Find where the given text appears and provide that cell's center as [X, Y] coordinate. 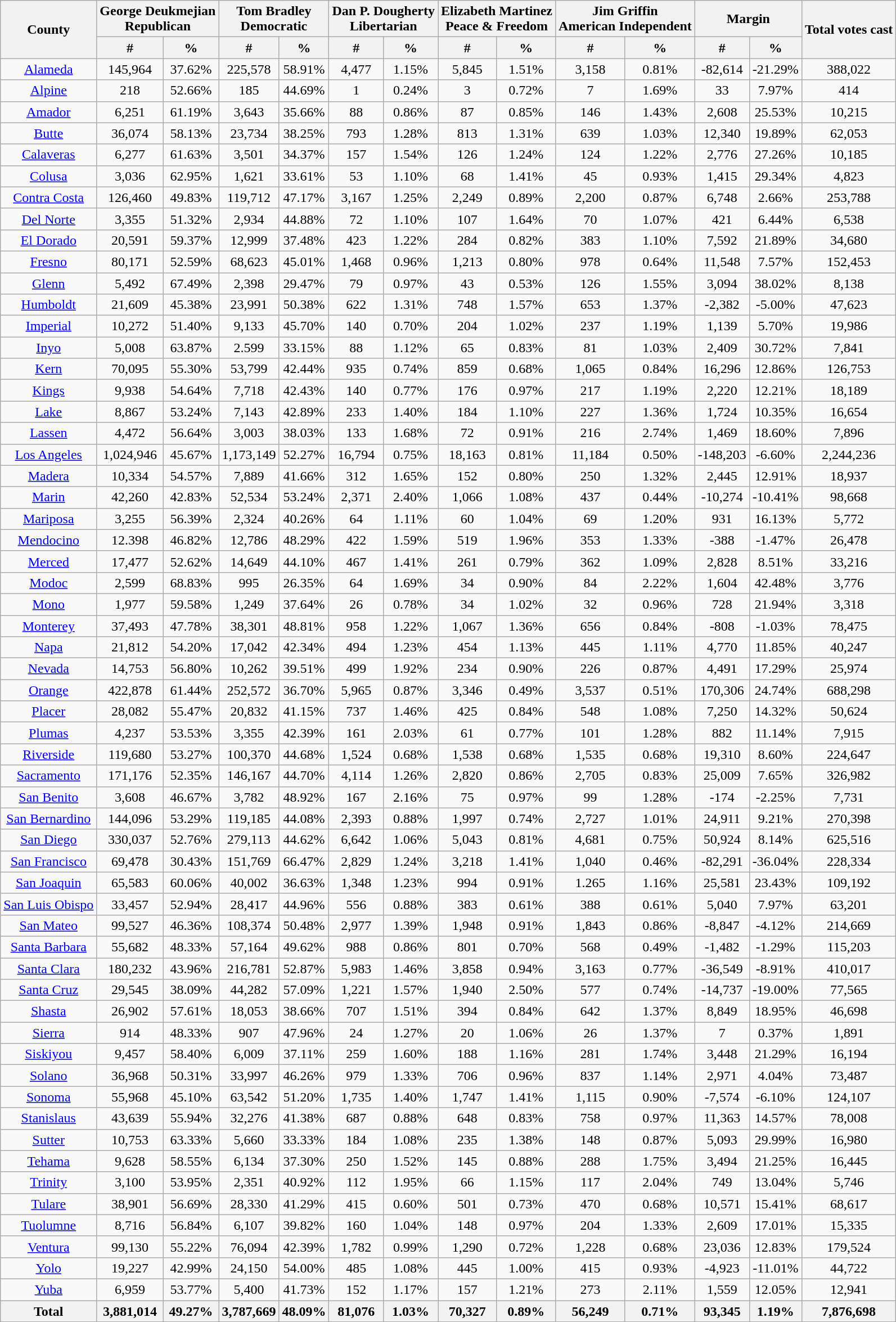
50,624 [849, 712]
7,841 [849, 348]
28,082 [130, 712]
101 [591, 733]
George DeukmejianRepublican [157, 19]
43.96% [191, 968]
12,340 [722, 133]
56.84% [191, 1225]
5,093 [722, 1140]
45 [591, 176]
2.04% [660, 1182]
41.29% [304, 1204]
15.41% [775, 1204]
7,250 [722, 712]
47.17% [304, 197]
21.89% [775, 240]
7.65% [775, 776]
107 [467, 219]
16,194 [849, 1054]
12.21% [775, 390]
-388 [722, 540]
37.64% [304, 604]
Mariposa [48, 519]
2,445 [722, 476]
32 [591, 604]
33,216 [849, 561]
312 [357, 476]
8,867 [130, 412]
2,977 [357, 925]
145 [467, 1161]
9,628 [130, 1161]
Lake [48, 412]
-10,274 [722, 497]
4,237 [130, 733]
2,220 [722, 390]
10,753 [130, 1140]
San Diego [48, 840]
48.81% [304, 626]
0.60% [411, 1204]
3,255 [130, 519]
281 [591, 1054]
52.66% [191, 91]
1.95% [411, 1182]
2,608 [722, 112]
1.60% [411, 1054]
737 [357, 712]
0.94% [526, 968]
33.33% [304, 1140]
43 [467, 283]
44.10% [304, 561]
Siskiyou [48, 1054]
21,609 [130, 305]
44.69% [304, 91]
63,542 [249, 1097]
5,983 [357, 968]
160 [357, 1225]
326,982 [849, 776]
County [48, 29]
758 [591, 1118]
4,770 [722, 647]
1,065 [591, 369]
656 [591, 626]
36,968 [130, 1076]
San Bernardino [48, 819]
56.69% [191, 1204]
19,986 [849, 326]
0.50% [660, 455]
10,334 [130, 476]
10,215 [849, 112]
1,213 [467, 262]
-8,847 [722, 925]
San Francisco [48, 861]
38,301 [249, 626]
935 [357, 369]
24,911 [722, 819]
1.26% [411, 776]
0.51% [660, 690]
68 [467, 176]
-1.47% [775, 540]
995 [249, 583]
-7,574 [722, 1097]
48.29% [304, 540]
5,492 [130, 283]
568 [591, 947]
84 [591, 583]
1,735 [357, 1097]
1,040 [591, 861]
4,114 [357, 776]
76,094 [249, 1247]
San Luis Obispo [48, 904]
2,727 [591, 819]
1.52% [411, 1161]
53.29% [191, 819]
79 [357, 283]
2.16% [411, 797]
6.44% [775, 219]
25,009 [722, 776]
70,327 [467, 1311]
46.26% [304, 1076]
1.01% [660, 819]
1.07% [660, 219]
68.83% [191, 583]
1.39% [411, 925]
216,781 [249, 968]
2,200 [591, 197]
-174 [722, 797]
48.92% [304, 797]
1.43% [660, 112]
54.20% [191, 647]
Trinity [48, 1182]
216 [591, 433]
Shasta [48, 1011]
53,799 [249, 369]
39.82% [304, 1225]
10,262 [249, 669]
625,516 [849, 840]
1.38% [526, 1140]
69,478 [130, 861]
18,189 [849, 390]
Calaveras [48, 155]
2.599 [249, 348]
648 [467, 1118]
42.83% [191, 497]
1.68% [411, 433]
167 [357, 797]
4,491 [722, 669]
10,571 [722, 1204]
59.58% [191, 604]
793 [357, 133]
93,345 [722, 1311]
519 [467, 540]
214,669 [849, 925]
44.62% [304, 840]
9.21% [775, 819]
3,346 [467, 690]
7,889 [249, 476]
24,150 [249, 1268]
Merced [48, 561]
-2.25% [775, 797]
6,538 [849, 219]
501 [467, 1204]
36.63% [304, 883]
29.34% [775, 176]
28,417 [249, 904]
161 [357, 733]
1,348 [357, 883]
42.43% [304, 390]
12.86% [775, 369]
1.74% [660, 1054]
3,036 [130, 176]
4.04% [775, 1076]
3,501 [249, 155]
52.94% [191, 904]
218 [130, 91]
50.48% [304, 925]
San Benito [48, 797]
18,163 [467, 455]
81 [591, 348]
414 [849, 91]
-4.12% [775, 925]
35.66% [304, 112]
7,876,698 [849, 1311]
-36,549 [722, 968]
52.87% [304, 968]
12,941 [849, 1289]
499 [357, 669]
5.70% [775, 326]
52,534 [249, 497]
81,076 [357, 1311]
422,878 [130, 690]
859 [467, 369]
485 [357, 1268]
-1,482 [722, 947]
-808 [722, 626]
50,924 [722, 840]
8.14% [775, 840]
-10.41% [775, 497]
3,003 [249, 433]
0.44% [660, 497]
Mono [48, 604]
41.15% [304, 712]
70,095 [130, 369]
-82,614 [722, 69]
2.50% [526, 990]
11,548 [722, 262]
69 [591, 519]
1.13% [526, 647]
2,351 [249, 1182]
25,974 [849, 669]
11.85% [775, 647]
470 [591, 1204]
3,218 [467, 861]
1.21% [526, 1289]
425 [467, 712]
1.14% [660, 1076]
978 [591, 262]
6,107 [249, 1225]
100,370 [249, 754]
45.67% [191, 455]
233 [357, 412]
1.25% [411, 197]
Glenn [48, 283]
171,176 [130, 776]
44.96% [304, 904]
2,829 [357, 861]
Lassen [48, 433]
1 [357, 91]
152,453 [849, 262]
7,718 [249, 390]
0.64% [660, 262]
1.54% [411, 155]
-14,737 [722, 990]
San Mateo [48, 925]
5,772 [849, 519]
273 [591, 1289]
1,621 [249, 176]
14.32% [775, 712]
3,318 [849, 604]
Santa Cruz [48, 990]
56,249 [591, 1311]
1.00% [526, 1268]
21.29% [775, 1054]
48.09% [304, 1311]
8.60% [775, 754]
Tulare [48, 1204]
Yuba [48, 1289]
Contra Costa [48, 197]
14.57% [775, 1118]
548 [591, 712]
639 [591, 133]
45.38% [191, 305]
1,290 [467, 1247]
1.12% [411, 348]
Sonoma [48, 1097]
Elizabeth MartinezPeace & Freedom [496, 19]
55.30% [191, 369]
1,948 [467, 925]
119,712 [249, 197]
49.62% [304, 947]
388 [591, 904]
144,096 [130, 819]
50.38% [304, 305]
52.27% [304, 455]
38.02% [775, 283]
80,171 [130, 262]
27.26% [775, 155]
65,583 [130, 883]
2,324 [249, 519]
40.92% [304, 1182]
62,053 [849, 133]
1,940 [467, 990]
45.70% [304, 326]
24 [357, 1033]
Ventura [48, 1247]
653 [591, 305]
Napa [48, 647]
1,782 [357, 1247]
57.61% [191, 1011]
78,008 [849, 1118]
-1.03% [775, 626]
16,654 [849, 412]
55.94% [191, 1118]
749 [722, 1182]
16,296 [722, 369]
6,959 [130, 1289]
801 [467, 947]
El Dorado [48, 240]
11,363 [722, 1118]
42.48% [775, 583]
44,722 [849, 1268]
Inyo [48, 348]
33,997 [249, 1076]
180,232 [130, 968]
Amador [48, 112]
3,608 [130, 797]
40,002 [249, 883]
62.95% [191, 176]
1,524 [357, 754]
7,143 [249, 412]
47.96% [304, 1033]
14,649 [249, 561]
68,623 [249, 262]
60 [467, 519]
3,158 [591, 69]
813 [467, 133]
270,398 [849, 819]
1.65% [411, 476]
126,753 [849, 369]
907 [249, 1033]
228,334 [849, 861]
117 [591, 1182]
237 [591, 326]
4,681 [591, 840]
56.39% [191, 519]
494 [357, 647]
0.99% [411, 1247]
49.83% [191, 197]
2.11% [660, 1289]
146,167 [249, 776]
38,901 [130, 1204]
1,538 [467, 754]
3,858 [467, 968]
Dan P. DoughertyLibertarian [384, 19]
5,660 [249, 1140]
410,017 [849, 968]
15,335 [849, 1225]
6,642 [357, 840]
42.89% [304, 412]
47.78% [191, 626]
24.74% [775, 690]
6,009 [249, 1054]
188 [467, 1054]
40,247 [849, 647]
61.44% [191, 690]
38.66% [304, 1011]
55,682 [130, 947]
38.25% [304, 133]
146 [591, 112]
41.73% [304, 1289]
259 [357, 1054]
1.27% [411, 1033]
Alameda [48, 69]
1,139 [722, 326]
46.82% [191, 540]
185 [249, 91]
19.89% [775, 133]
Imperial [48, 326]
16.13% [775, 519]
Tuolumne [48, 1225]
3 [467, 91]
7,896 [849, 433]
14,753 [130, 669]
Plumas [48, 733]
2,934 [249, 219]
1,228 [591, 1247]
23,734 [249, 133]
52.62% [191, 561]
5,400 [249, 1289]
5,040 [722, 904]
36.70% [304, 690]
34,680 [849, 240]
124,107 [849, 1097]
108,374 [249, 925]
30.72% [775, 348]
-6.10% [775, 1097]
33 [722, 91]
179,524 [849, 1247]
18.95% [775, 1011]
Jim GriffinAmerican Independent [625, 19]
Butte [48, 133]
58.13% [191, 133]
34.37% [304, 155]
748 [467, 305]
1,249 [249, 604]
63,201 [849, 904]
8,849 [722, 1011]
3,881,014 [130, 1311]
55,968 [130, 1097]
17,477 [130, 561]
44.88% [304, 219]
3,163 [591, 968]
53.27% [191, 754]
Del Norte [48, 219]
9,133 [249, 326]
914 [130, 1033]
Nevada [48, 669]
Stanislaus [48, 1118]
40.26% [304, 519]
57.09% [304, 990]
423 [357, 240]
2,820 [467, 776]
Modoc [48, 583]
28,330 [249, 1204]
2,609 [722, 1225]
3,787,669 [249, 1311]
Riverside [48, 754]
Sierra [48, 1033]
11.14% [775, 733]
99,130 [130, 1247]
577 [591, 990]
12.91% [775, 476]
54.64% [191, 390]
235 [467, 1140]
109,192 [849, 883]
17.29% [775, 669]
30.43% [191, 861]
51.32% [191, 219]
124 [591, 155]
2,371 [357, 497]
279,113 [249, 840]
115,203 [849, 947]
5,008 [130, 348]
9,938 [130, 390]
56.80% [191, 669]
33.61% [304, 176]
Solano [48, 1076]
728 [722, 604]
17.01% [775, 1225]
57,164 [249, 947]
0.73% [526, 1204]
32,276 [249, 1118]
10,185 [849, 155]
5,043 [467, 840]
1.92% [411, 669]
25,581 [722, 883]
Sacramento [48, 776]
-2,382 [722, 305]
5,965 [357, 690]
7,592 [722, 240]
50.31% [191, 1076]
2,971 [722, 1076]
13.04% [775, 1182]
3,094 [722, 283]
66 [467, 1182]
55.22% [191, 1247]
252,572 [249, 690]
2,599 [130, 583]
3,776 [849, 583]
9,457 [130, 1054]
145,964 [130, 69]
6,277 [130, 155]
1,115 [591, 1097]
3,100 [130, 1182]
52.35% [191, 776]
0.46% [660, 861]
994 [467, 883]
2,398 [249, 283]
362 [591, 561]
1.17% [411, 1289]
37,493 [130, 626]
-8.91% [775, 968]
17,042 [249, 647]
119,185 [249, 819]
75 [467, 797]
68,617 [849, 1204]
66.47% [304, 861]
56.64% [191, 433]
37.30% [304, 1161]
1.20% [660, 519]
46.36% [191, 925]
112 [357, 1182]
16,980 [849, 1140]
63.33% [191, 1140]
10.35% [775, 412]
958 [357, 626]
12.05% [775, 1289]
1,977 [130, 604]
-82,291 [722, 861]
1,891 [849, 1033]
53 [357, 176]
20,832 [249, 712]
53.95% [191, 1182]
3,782 [249, 797]
23.43% [775, 883]
394 [467, 1011]
687 [357, 1118]
3,167 [357, 197]
1,747 [467, 1097]
87 [467, 112]
0.82% [526, 240]
59.37% [191, 240]
170,306 [722, 690]
1,067 [467, 626]
454 [467, 647]
Sutter [48, 1140]
29.47% [304, 283]
2,249 [467, 197]
Monterey [48, 626]
Alpine [48, 91]
Kings [48, 390]
227 [591, 412]
1,066 [467, 497]
2.74% [660, 433]
12,999 [249, 240]
99,527 [130, 925]
0.71% [660, 1311]
47,623 [849, 305]
2,393 [357, 819]
18,053 [249, 1011]
-11.01% [775, 1268]
20 [467, 1033]
61.63% [191, 155]
42.34% [304, 647]
8,716 [130, 1225]
3,494 [722, 1161]
26.35% [304, 583]
Placer [48, 712]
52.76% [191, 840]
2,776 [722, 155]
58.55% [191, 1161]
26,478 [849, 540]
16,445 [849, 1161]
1,604 [722, 583]
7.57% [775, 262]
70 [591, 219]
38.09% [191, 990]
1,724 [722, 412]
58.40% [191, 1054]
1.59% [411, 540]
1,469 [722, 433]
3,448 [722, 1054]
52.59% [191, 262]
53.53% [191, 733]
288 [591, 1161]
26,902 [130, 1011]
642 [591, 1011]
1,173,149 [249, 455]
99 [591, 797]
7,915 [849, 733]
133 [357, 433]
Madera [48, 476]
-36.04% [775, 861]
Humboldt [48, 305]
151,769 [249, 861]
21.25% [775, 1161]
224,647 [849, 754]
8.51% [775, 561]
Kern [48, 369]
37.48% [304, 240]
45.01% [304, 262]
126,460 [130, 197]
3,537 [591, 690]
6,251 [130, 112]
931 [722, 519]
58.91% [304, 69]
8,138 [849, 283]
2,705 [591, 776]
38.03% [304, 433]
Total votes cast [849, 29]
1,415 [722, 176]
882 [722, 733]
41.66% [304, 476]
-19.00% [775, 990]
Fresno [48, 262]
49.27% [191, 1311]
29.99% [775, 1140]
226 [591, 669]
837 [591, 1076]
261 [467, 561]
5,746 [849, 1182]
4,472 [130, 433]
0.24% [411, 91]
10,272 [130, 326]
421 [722, 219]
41.38% [304, 1118]
556 [357, 904]
12.83% [775, 1247]
707 [357, 1011]
-148,203 [722, 455]
Tehama [48, 1161]
1,221 [357, 990]
78,475 [849, 626]
18,937 [849, 476]
1,024,946 [130, 455]
23,036 [722, 1247]
65 [467, 348]
Orange [48, 690]
29,545 [130, 990]
46,698 [849, 1011]
73,487 [849, 1076]
43,639 [130, 1118]
Santa Clara [48, 968]
42.44% [304, 369]
19,227 [130, 1268]
2.66% [775, 197]
-1.29% [775, 947]
61 [467, 733]
Mendocino [48, 540]
0.79% [526, 561]
Tom BradleyDemocratic [274, 19]
67.49% [191, 283]
42,260 [130, 497]
1.75% [660, 1161]
18.60% [775, 433]
21.94% [775, 604]
422 [357, 540]
11,184 [591, 455]
1,843 [591, 925]
4,823 [849, 176]
39.51% [304, 669]
33,457 [130, 904]
San Joaquin [48, 883]
Margin [748, 19]
284 [467, 240]
37.11% [304, 1054]
63.87% [191, 348]
706 [467, 1076]
388,022 [849, 69]
98,668 [849, 497]
44,282 [249, 990]
19,310 [722, 754]
119,680 [130, 754]
225,578 [249, 69]
23,991 [249, 305]
253,788 [849, 197]
20,591 [130, 240]
25.53% [775, 112]
437 [591, 497]
988 [357, 947]
Colusa [48, 176]
7,731 [849, 797]
Total [48, 1311]
467 [357, 561]
61.19% [191, 112]
3,643 [249, 112]
Los Angeles [48, 455]
1,997 [467, 819]
1.64% [526, 219]
2.22% [660, 583]
0.53% [526, 283]
2,409 [722, 348]
2.03% [411, 733]
1,468 [357, 262]
-5.00% [775, 305]
1.55% [660, 283]
44.70% [304, 776]
46.67% [191, 797]
979 [357, 1076]
55.47% [191, 712]
1,559 [722, 1289]
16,794 [357, 455]
217 [591, 390]
0.85% [526, 112]
54.00% [304, 1268]
Santa Barbara [48, 947]
176 [467, 390]
37.62% [191, 69]
21,812 [130, 647]
-4,923 [722, 1268]
51.20% [304, 1097]
54.57% [191, 476]
1.09% [660, 561]
6,134 [249, 1161]
0.37% [775, 1033]
688,298 [849, 690]
1,535 [591, 754]
0.78% [411, 604]
12.398 [130, 540]
2,828 [722, 561]
1.265 [591, 883]
36,074 [130, 133]
6,748 [722, 197]
1.96% [526, 540]
44.08% [304, 819]
234 [467, 669]
622 [357, 305]
12,786 [249, 540]
51.40% [191, 326]
33.15% [304, 348]
-6.60% [775, 455]
2,244,236 [849, 455]
4,477 [357, 69]
77,565 [849, 990]
Yolo [48, 1268]
53.77% [191, 1289]
2.40% [411, 497]
330,037 [130, 840]
1.32% [660, 476]
5,845 [467, 69]
353 [591, 540]
-21.29% [775, 69]
60.06% [191, 883]
45.10% [191, 1097]
Marin [48, 497]
42.99% [191, 1268]
44.68% [304, 754]
